For the text-containing cell, return its midpoint in [x, y] coordinate format. 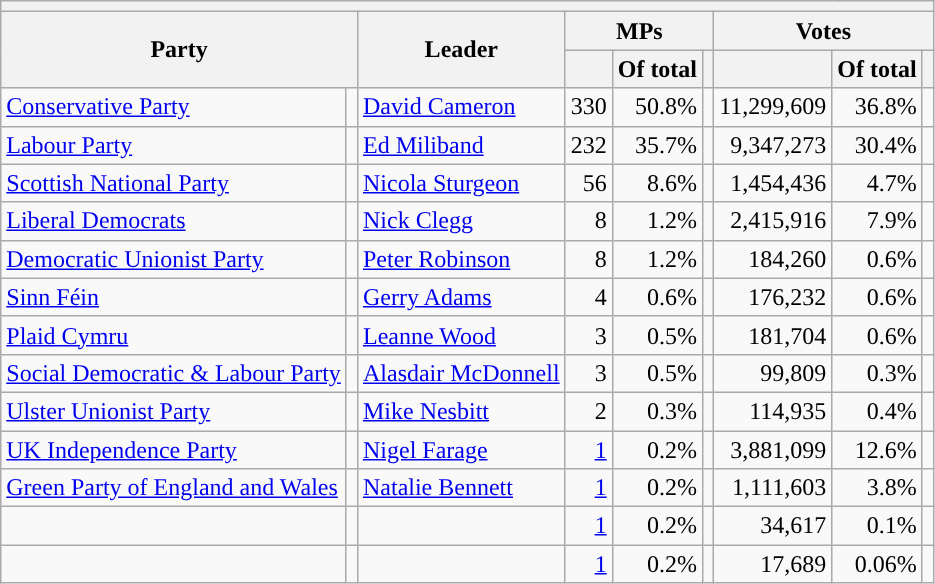
9,347,273 [773, 145]
Social Democratic & Labour Party [174, 373]
Gerry Adams [461, 297]
56 [588, 183]
3.8% [877, 488]
17,689 [773, 564]
11,299,609 [773, 107]
2 [588, 411]
232 [588, 145]
114,935 [773, 411]
181,704 [773, 335]
Nick Clegg [461, 221]
2,415,916 [773, 221]
Democratic Unionist Party [174, 259]
36.8% [877, 107]
330 [588, 107]
1,454,436 [773, 183]
Natalie Bennett [461, 488]
0.06% [877, 564]
Nicola Sturgeon [461, 183]
8.6% [657, 183]
184,260 [773, 259]
12.6% [877, 449]
1,111,603 [773, 488]
Plaid Cymru [174, 335]
4 [588, 297]
7.9% [877, 221]
Green Party of England and Wales [174, 488]
UK Independence Party [174, 449]
Liberal Democrats [174, 221]
50.8% [657, 107]
176,232 [773, 297]
Party [180, 50]
Leanne Wood [461, 335]
David Cameron [461, 107]
99,809 [773, 373]
34,617 [773, 526]
MPs [639, 31]
Leader [461, 50]
0.1% [877, 526]
Mike Nesbitt [461, 411]
0.4% [877, 411]
4.7% [877, 183]
3,881,099 [773, 449]
Votes [824, 31]
Labour Party [174, 145]
30.4% [877, 145]
Ulster Unionist Party [174, 411]
Sinn Féin [174, 297]
Nigel Farage [461, 449]
Ed Miliband [461, 145]
Conservative Party [174, 107]
Alasdair McDonnell [461, 373]
Peter Robinson [461, 259]
Scottish National Party [174, 183]
35.7% [657, 145]
